Locate the cell with the specified text and output its (X, Y) center coordinate. 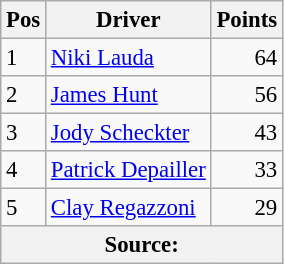
James Hunt (129, 95)
1 (24, 58)
Clay Regazzoni (129, 208)
29 (246, 208)
33 (246, 170)
Points (246, 20)
Patrick Depailler (129, 170)
64 (246, 58)
Niki Lauda (129, 58)
5 (24, 208)
56 (246, 95)
Jody Scheckter (129, 133)
Source: (142, 245)
Driver (129, 20)
Pos (24, 20)
43 (246, 133)
3 (24, 133)
4 (24, 170)
2 (24, 95)
